Identify which cell holds the provided text, then report its [x, y] central coordinate. 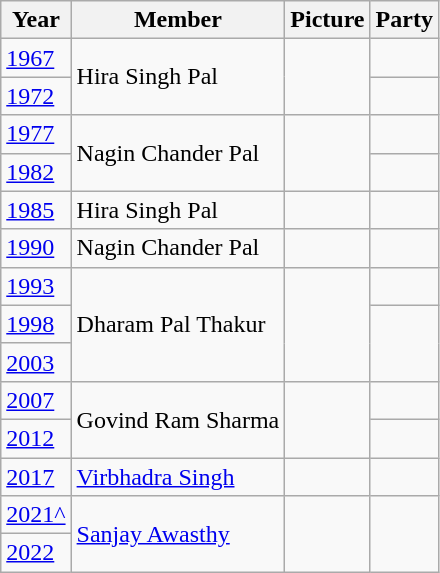
2012 [36, 438]
1990 [36, 248]
Sanjay Awasthy [178, 534]
Picture [328, 20]
1982 [36, 172]
2022 [36, 553]
Party [404, 20]
Virbhadra Singh [178, 477]
Govind Ram Sharma [178, 419]
2017 [36, 477]
Year [36, 20]
1972 [36, 96]
2021^ [36, 515]
Member [178, 20]
2007 [36, 400]
1998 [36, 324]
1967 [36, 58]
1985 [36, 210]
1993 [36, 286]
Dharam Pal Thakur [178, 324]
2003 [36, 362]
1977 [36, 134]
